Provide the (x, y) coordinate of the cell's center where the given text is located.  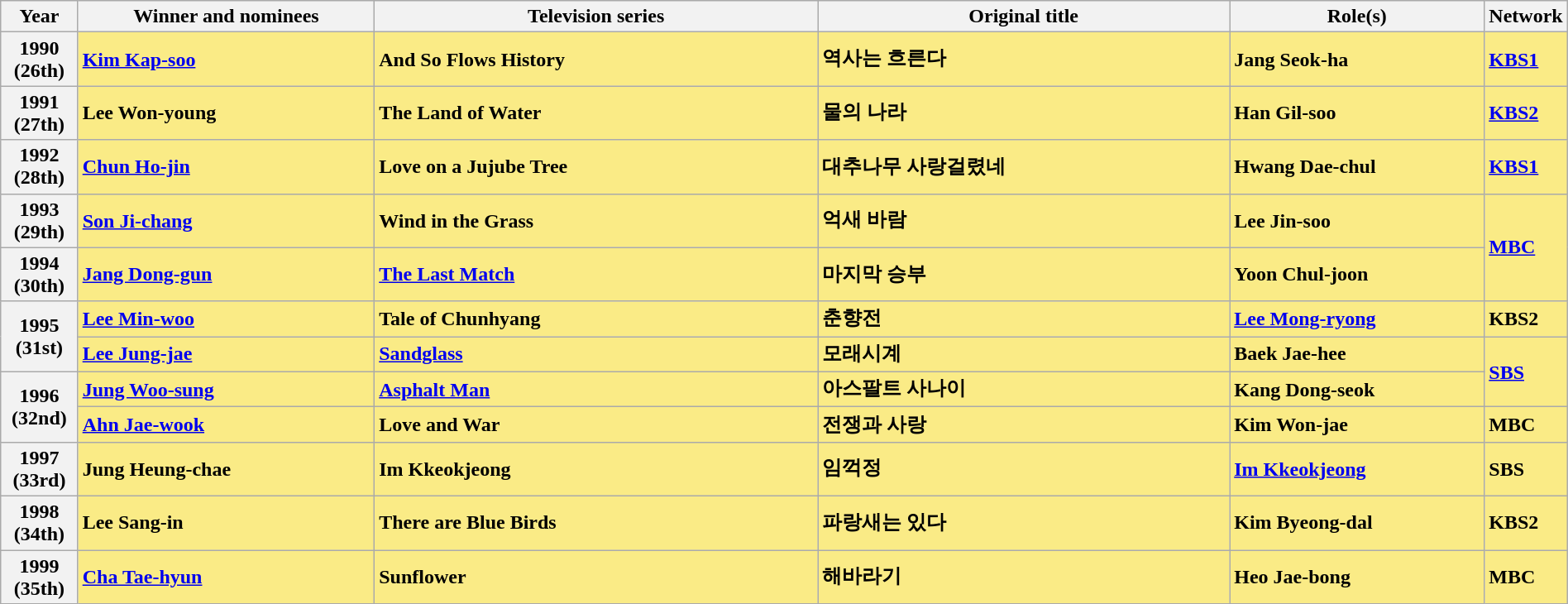
Television series (596, 17)
Cha Tae-hyun (227, 576)
Kim Won-jae (1357, 425)
Sunflower (596, 576)
Original title (1024, 17)
대추나무 사랑걸렸네 (1024, 167)
And So Flows History (596, 60)
Asphalt Man (596, 389)
파랑새는 있다 (1024, 523)
1996(32nd) (40, 407)
1994(30th) (40, 275)
1991(27th) (40, 113)
Kim Kap-soo (227, 60)
Ahn Jae-wook (227, 425)
Lee Sang-in (227, 523)
1998(34th) (40, 523)
Hwang Dae-chul (1357, 167)
Role(s) (1357, 17)
1993(29th) (40, 220)
역사는 흐른다 (1024, 60)
Love and War (596, 425)
Heo Jae-bong (1357, 576)
The Last Match (596, 275)
Lee Jin-soo (1357, 220)
Lee Mong-ryong (1357, 319)
Kang Dong-seok (1357, 389)
Lee Won-young (227, 113)
임꺽정 (1024, 468)
1992(28th) (40, 167)
1999(35th) (40, 576)
물의 나라 (1024, 113)
Kim Byeong-dal (1357, 523)
억새 바람 (1024, 220)
Jung Woo-sung (227, 389)
Jang Dong-gun (227, 275)
1995(31st) (40, 336)
아스팔트 사나이 (1024, 389)
Chun Ho-jin (227, 167)
Jang Seok-ha (1357, 60)
Son Ji-chang (227, 220)
Lee Jung-jae (227, 354)
1990(26th) (40, 60)
Network (1526, 17)
Tale of Chunhyang (596, 319)
해바라기 (1024, 576)
Love on a Jujube Tree (596, 167)
The Land of Water (596, 113)
Winner and nominees (227, 17)
모래시계 (1024, 354)
Yoon Chul-joon (1357, 275)
Sandglass (596, 354)
춘향전 (1024, 319)
Year (40, 17)
1997(33rd) (40, 468)
Lee Min-woo (227, 319)
Han Gil-soo (1357, 113)
Jung Heung-chae (227, 468)
전쟁과 사랑 (1024, 425)
There are Blue Birds (596, 523)
Wind in the Grass (596, 220)
Baek Jae-hee (1357, 354)
마지막 승부 (1024, 275)
